Return (X, Y) of the center of cell containing provided text 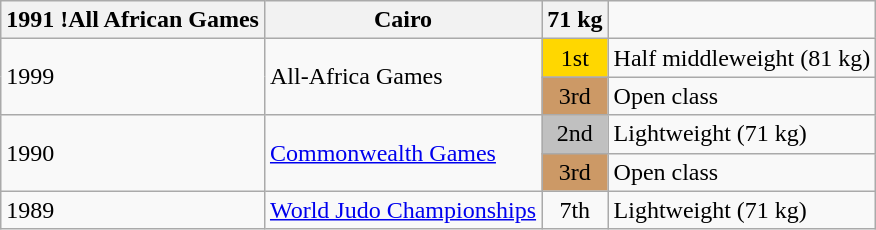
2nd (575, 134)
1st (575, 58)
Half middleweight (81 kg) (742, 58)
7th (575, 210)
71 kg (575, 20)
Commonwealth Games (402, 153)
1989 (133, 210)
1999 (133, 77)
Cairo (402, 20)
All-Africa Games (402, 77)
1991 !All African Games (133, 20)
World Judo Championships (402, 210)
1990 (133, 153)
